Capture the cell that displays the provided text and extract its [X, Y] central coordinate. 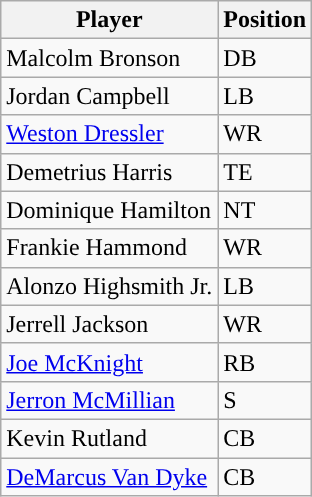
Jerron McMillian [110, 400]
Weston Dressler [110, 134]
Malcolm Bronson [110, 58]
Demetrius Harris [110, 172]
TE [265, 172]
Jordan Campbell [110, 96]
Position [265, 20]
DB [265, 58]
Player [110, 20]
DeMarcus Van Dyke [110, 477]
Dominique Hamilton [110, 210]
NT [265, 210]
Joe McKnight [110, 362]
Alonzo Highsmith Jr. [110, 286]
Frankie Hammond [110, 248]
Kevin Rutland [110, 438]
S [265, 400]
Jerrell Jackson [110, 324]
RB [265, 362]
